Return the (X, Y) coordinate for the center point of the cell that contains the specified text.  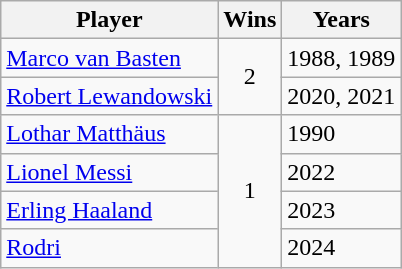
1988, 1989 (342, 58)
Lothar Matthäus (110, 134)
2024 (342, 248)
1990 (342, 134)
Lionel Messi (110, 172)
2023 (342, 210)
Robert Lewandowski (110, 96)
Player (110, 20)
Marco van Basten (110, 58)
Wins (250, 20)
2020, 2021 (342, 96)
2022 (342, 172)
Erling Haaland (110, 210)
2 (250, 77)
1 (250, 191)
Years (342, 20)
Rodri (110, 248)
